Extract the (x, y) coordinate from the center of the cell holding the provided text.  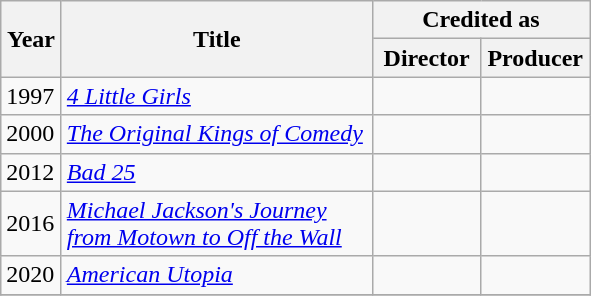
2000 (32, 134)
2016 (32, 224)
Director (426, 58)
1997 (32, 96)
Year (32, 39)
2020 (32, 275)
American Utopia (216, 275)
Michael Jackson's Journey from Motown to Off the Wall (216, 224)
The Original Kings of Comedy (216, 134)
Bad 25 (216, 172)
Producer (536, 58)
4 Little Girls (216, 96)
Title (216, 39)
2012 (32, 172)
Credited as (480, 20)
